Extract the (X, Y) coordinate from the center of the cell holding the provided text.  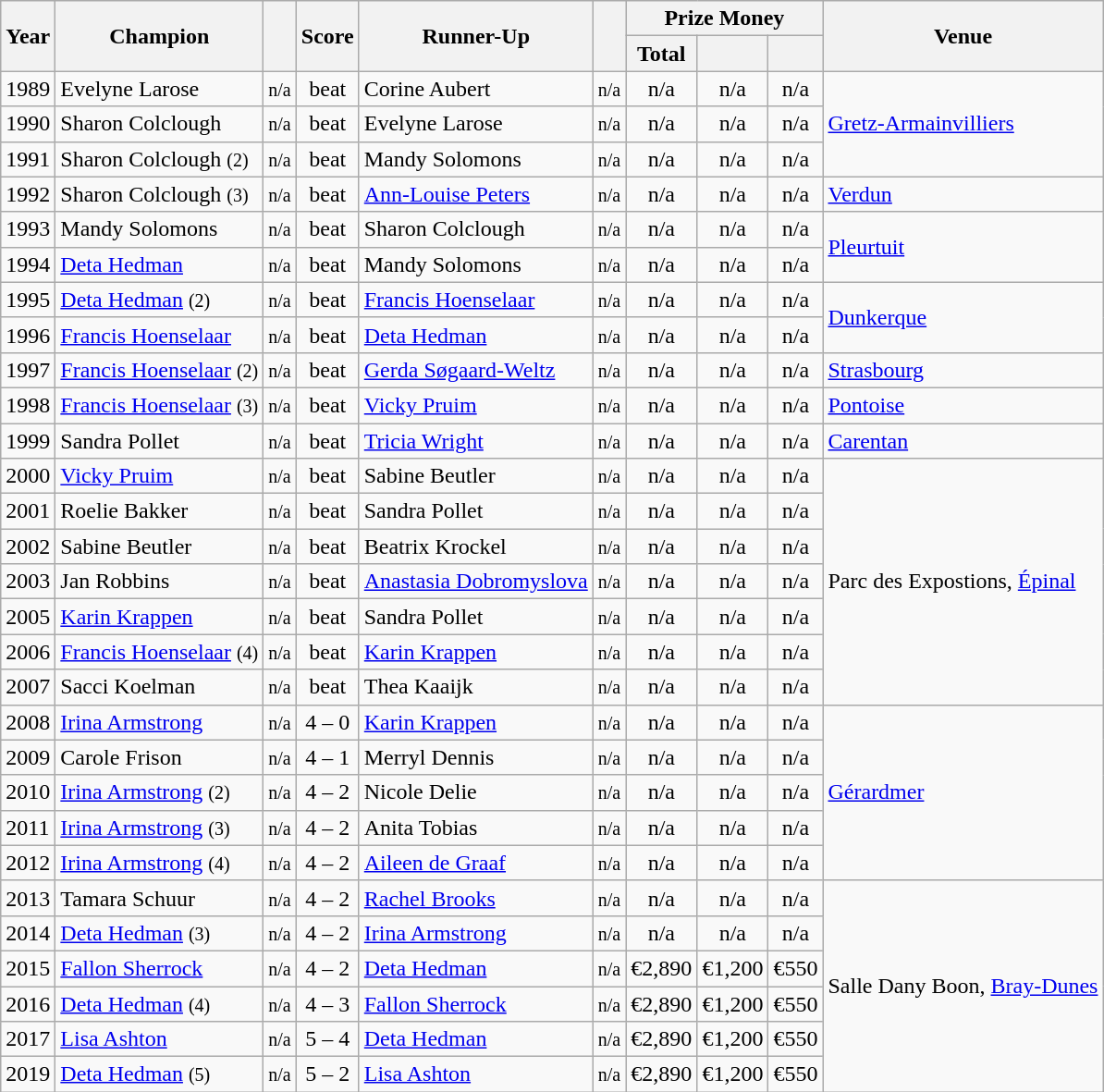
4 – 1 (327, 757)
2013 (28, 898)
2003 (28, 582)
Francis Hoenselaar (3) (159, 405)
2019 (28, 1074)
Runner-Up (475, 36)
Sharon Colclough (2) (159, 159)
Prize Money (725, 18)
1997 (28, 370)
Thea Kaaijk (475, 687)
Deta Hedman (4) (159, 1003)
1993 (28, 229)
2014 (28, 933)
2000 (28, 476)
2002 (28, 546)
2016 (28, 1003)
1998 (28, 405)
Irina Armstrong (4) (159, 863)
Deta Hedman (5) (159, 1074)
1990 (28, 124)
2010 (28, 792)
1999 (28, 441)
Salle Dany Boon, Bray-Dunes (963, 986)
Total (662, 54)
2017 (28, 1039)
Ann-Louise Peters (475, 194)
2009 (28, 757)
Gretz-Armainvilliers (963, 124)
Parc des Expostions, Épinal (963, 582)
1994 (28, 264)
Jan Robbins (159, 582)
Roelie Bakker (159, 511)
Deta Hedman (3) (159, 933)
Anita Tobias (475, 828)
Champion (159, 36)
Dunkerque (963, 317)
Gérardmer (963, 792)
2006 (28, 652)
Irina Armstrong (3) (159, 828)
Verdun (963, 194)
2011 (28, 828)
Venue (963, 36)
4 – 3 (327, 1003)
Carole Frison (159, 757)
5 – 4 (327, 1039)
Aileen de Graaf (475, 863)
2005 (28, 617)
Tricia Wright (475, 441)
Rachel Brooks (475, 898)
Deta Hedman (2) (159, 300)
Gerda Søgaard-Weltz (475, 370)
5 – 2 (327, 1074)
Score (327, 36)
2012 (28, 863)
Pontoise (963, 405)
1996 (28, 335)
Year (28, 36)
2008 (28, 722)
Strasbourg (963, 370)
Sacci Koelman (159, 687)
Anastasia Dobromyslova (475, 582)
1989 (28, 89)
1992 (28, 194)
Carentan (963, 441)
Tamara Schuur (159, 898)
Beatrix Krockel (475, 546)
Corine Aubert (475, 89)
Irina Armstrong (2) (159, 792)
Merryl Dennis (475, 757)
Pleurtuit (963, 247)
1995 (28, 300)
2007 (28, 687)
Nicole Delie (475, 792)
Francis Hoenselaar (2) (159, 370)
Francis Hoenselaar (4) (159, 652)
Sharon Colclough (3) (159, 194)
1991 (28, 159)
2001 (28, 511)
4 – 0 (327, 722)
2015 (28, 968)
